Scan for the cell matching the given text and deliver its (x, y) coordinate at center. 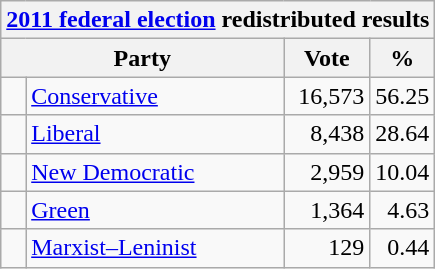
New Democratic (155, 172)
16,573 (327, 96)
1,364 (327, 210)
4.63 (402, 210)
Conservative (155, 96)
Green (155, 210)
0.44 (402, 248)
2,959 (327, 172)
Party (142, 58)
Vote (327, 58)
56.25 (402, 96)
% (402, 58)
10.04 (402, 172)
28.64 (402, 134)
129 (327, 248)
Marxist–Leninist (155, 248)
2011 federal election redistributed results (218, 20)
Liberal (155, 134)
8,438 (327, 134)
